Identify which cell holds the provided text, then report its (x, y) central coordinate. 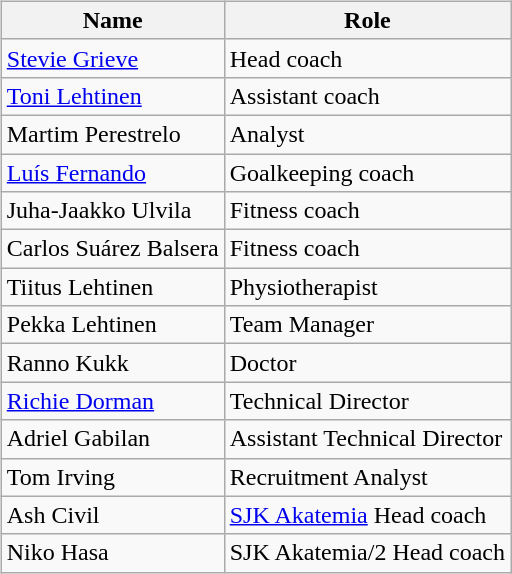
SJK Akatemia/2 Head coach (367, 553)
Ash Civil (112, 515)
Niko Hasa (112, 553)
Tiitus Lehtinen (112, 287)
SJK Akatemia Head coach (367, 515)
Technical Director (367, 401)
Head coach (367, 58)
Analyst (367, 134)
Toni Lehtinen (112, 96)
Richie Dorman (112, 401)
Assistant coach (367, 96)
Stevie Grieve (112, 58)
Carlos Suárez Balsera (112, 249)
Luís Fernando (112, 173)
Tom Irving (112, 477)
Martim Perestrelo (112, 134)
Doctor (367, 363)
Goalkeeping coach (367, 173)
Assistant Technical Director (367, 439)
Juha-Jaakko Ulvila (112, 211)
Pekka Lehtinen (112, 325)
Name (112, 20)
Adriel Gabilan (112, 439)
Physiotherapist (367, 287)
Role (367, 20)
Recruitment Analyst (367, 477)
Team Manager (367, 325)
Ranno Kukk (112, 363)
